Detect which cell encompasses the target text, then output its (x, y) center coordinate. 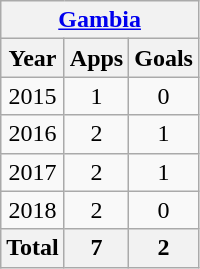
Goals (164, 58)
Apps (96, 58)
7 (96, 248)
Year (33, 58)
2018 (33, 210)
2017 (33, 172)
2016 (33, 134)
2015 (33, 96)
Gambia (100, 20)
Total (33, 248)
